Return the [X, Y] coordinate for the center point of the cell that contains the specified text.  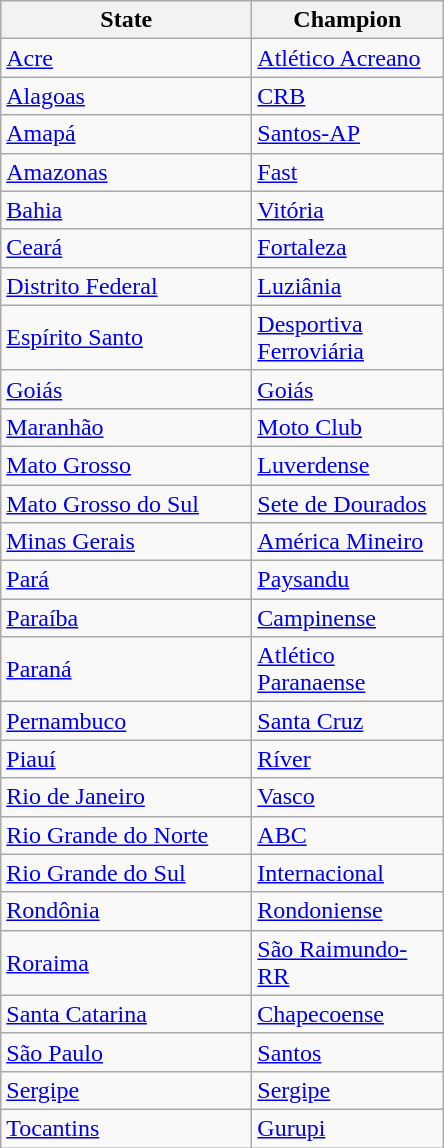
Mato Grosso [126, 465]
América Mineiro [348, 542]
Atlético Acreano [348, 58]
Champion [348, 20]
Rondônia [126, 911]
Bahia [126, 210]
Piauí [126, 759]
Luverdense [348, 465]
Rio Grande do Sul [126, 873]
Paysandu [348, 580]
Maranhão [126, 427]
Santos-AP [348, 134]
Fast [348, 172]
Mato Grosso do Sul [126, 503]
Espírito Santo [126, 338]
Roraima [126, 962]
Tocantins [126, 1128]
ABC [348, 835]
Vasco [348, 797]
São Raimundo-RR [348, 962]
Pará [126, 580]
Moto Club [348, 427]
State [126, 20]
Internacional [348, 873]
Alagoas [126, 96]
Atlético Paranaense [348, 670]
Campinense [348, 618]
Santa Catarina [126, 1014]
Santa Cruz [348, 721]
Pernambuco [126, 721]
São Paulo [126, 1052]
Vitória [348, 210]
Rondoniense [348, 911]
Amapá [126, 134]
Luziânia [348, 286]
CRB [348, 96]
Gurupi [348, 1128]
Desportiva Ferroviária [348, 338]
Rio Grande do Norte [126, 835]
Fortaleza [348, 248]
Distrito Federal [126, 286]
Acre [126, 58]
Paraíba [126, 618]
Ríver [348, 759]
Rio de Janeiro [126, 797]
Amazonas [126, 172]
Ceará [126, 248]
Sete de Dourados [348, 503]
Santos [348, 1052]
Minas Gerais [126, 542]
Chapecoense [348, 1014]
Paraná [126, 670]
